From the cell containing the given text, extract its center point as (x, y) coordinate. 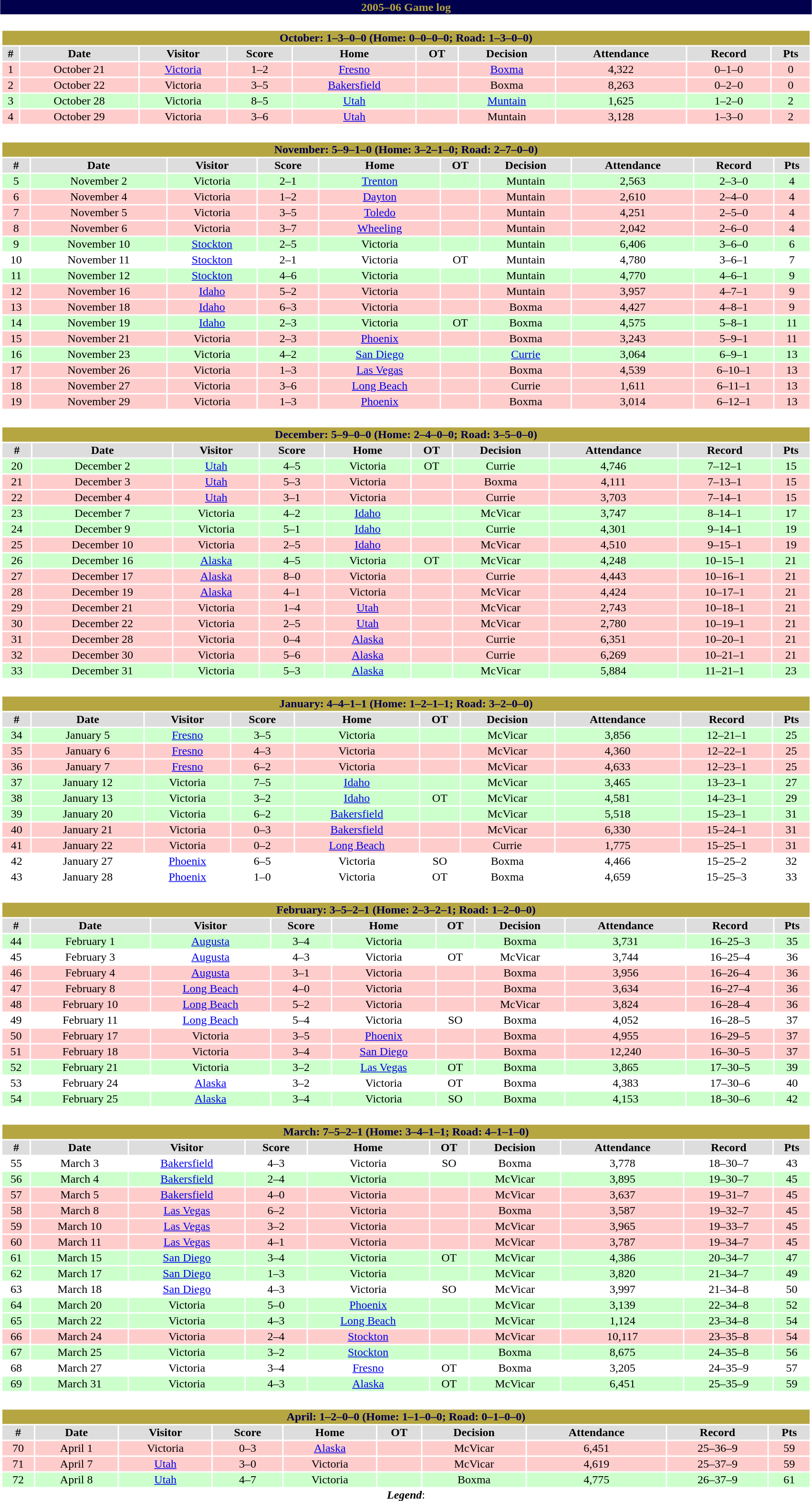
69 (16, 1384)
4,111 (614, 482)
10–17–1 (724, 592)
February 24 (91, 1083)
November 21 (98, 338)
January 7 (88, 767)
60 (16, 1242)
February 25 (91, 1099)
March 22 (80, 1321)
0–2–0 (729, 85)
January 12 (88, 782)
24–35–8 (729, 1352)
November 26 (98, 370)
November 10 (98, 244)
April 1 (76, 1449)
10–20–1 (724, 639)
4,510 (614, 545)
16–30–5 (730, 1051)
4,443 (614, 576)
3,747 (614, 513)
17–30–5 (730, 1068)
18–30–6 (730, 1099)
26 (17, 561)
5–9–1 (734, 338)
6,330 (618, 830)
24–35–9 (729, 1368)
February 17 (91, 1036)
12–21–1 (726, 735)
13–23–1 (726, 782)
February 10 (91, 1005)
November 6 (98, 229)
January 27 (88, 861)
12 (16, 292)
10–15–1 (724, 561)
34 (16, 735)
21–34–7 (729, 1274)
3,997 (622, 1289)
55 (16, 1163)
0–4 (292, 639)
6–3 (288, 307)
6–12–1 (734, 401)
4,746 (614, 466)
51 (16, 1051)
5–1 (292, 529)
March 11 (80, 1242)
4,775 (596, 1480)
3–6–1 (734, 260)
3,957 (633, 292)
3 (10, 101)
44 (16, 942)
4,153 (625, 1099)
November 29 (98, 401)
19–31–7 (729, 1195)
6,406 (633, 244)
23–34–8 (729, 1321)
1–0 (262, 877)
2–4–0 (734, 197)
3–6–0 (734, 244)
38 (16, 798)
December 2 (102, 466)
December 19 (102, 592)
10–18–1 (724, 608)
6,351 (614, 639)
4,386 (622, 1258)
January 5 (88, 735)
71 (18, 1464)
4–6 (288, 275)
14 (16, 323)
6–10–1 (734, 370)
66 (16, 1337)
November: 5–9–1–0 (Home: 3–2–1–0; Road: 2–7–0–0) (406, 149)
41 (16, 845)
February 21 (91, 1068)
January 6 (88, 751)
December 22 (102, 624)
3,205 (622, 1368)
February 11 (91, 1020)
Toledo (380, 212)
22–34–8 (729, 1305)
1–4 (292, 608)
March 25 (80, 1352)
68 (16, 1368)
3,064 (633, 355)
21–34–8 (729, 1289)
10–19–1 (724, 624)
March 3 (80, 1163)
0–2 (262, 845)
October 21 (79, 69)
February 1 (91, 942)
19–32–7 (729, 1211)
4,955 (625, 1036)
1,611 (633, 386)
8,675 (622, 1352)
65 (16, 1321)
November 16 (98, 292)
October 29 (79, 117)
April 8 (76, 1480)
January 20 (88, 814)
24 (17, 529)
December 9 (102, 529)
46 (16, 973)
1,775 (618, 845)
16–27–4 (730, 988)
14–23–1 (726, 798)
22 (17, 498)
62 (16, 1274)
3,243 (633, 338)
December 10 (102, 545)
12–22–1 (726, 751)
November 19 (98, 323)
February 3 (91, 957)
3,731 (625, 942)
2,610 (633, 197)
4,466 (618, 861)
5–4 (302, 1020)
19–34–7 (729, 1242)
15–25–1 (726, 845)
7–13–1 (724, 482)
December 31 (102, 671)
4,539 (633, 370)
16–25–4 (730, 957)
December 4 (102, 498)
3,824 (625, 1005)
Wheeling (380, 229)
October 22 (79, 85)
2,563 (633, 181)
9–15–1 (724, 545)
March 31 (80, 1384)
4,248 (614, 561)
7–12–1 (724, 466)
1,625 (621, 101)
4–6–1 (734, 275)
October: 1–3–0–0 (Home: 0–0–0–0; Road: 1–3–0–0) (406, 38)
1 (10, 69)
0–1–0 (729, 69)
58 (16, 1211)
5–8–1 (734, 323)
3,465 (618, 782)
2005–06 Game log (406, 7)
6–5 (262, 861)
December: 5–9–0–0 (Home: 2–4–0–0; Road: 3–5–0–0) (406, 435)
March 17 (80, 1274)
October 28 (79, 101)
November 2 (98, 181)
Dayton (380, 197)
28 (17, 592)
February 8 (91, 988)
15–25–3 (726, 877)
10 (16, 260)
16–26–4 (730, 973)
December 3 (102, 482)
2,743 (614, 608)
March 27 (80, 1368)
8–14–1 (724, 513)
5,518 (618, 814)
3,965 (622, 1226)
4,301 (614, 529)
November 12 (98, 275)
January 22 (88, 845)
3,820 (622, 1274)
4,322 (621, 69)
3,634 (625, 988)
16–25–3 (730, 942)
February: 3–5–2–1 (Home: 2–3–2–1; Road: 1–2–0–0) (406, 910)
8 (16, 229)
March 15 (80, 1258)
4,575 (633, 323)
3,865 (625, 1068)
1,124 (622, 1321)
4,770 (633, 275)
4,619 (596, 1464)
3,703 (614, 498)
6,269 (614, 655)
16–28–4 (730, 1005)
3,778 (622, 1163)
March 10 (80, 1226)
December 21 (102, 608)
15–23–1 (726, 814)
3,787 (622, 1242)
March 18 (80, 1289)
19–30–7 (729, 1179)
10–21–1 (724, 655)
12,240 (625, 1051)
January 13 (88, 798)
December 16 (102, 561)
November 23 (98, 355)
January 21 (88, 830)
4,424 (614, 592)
November 4 (98, 197)
November 27 (98, 386)
17–30–6 (730, 1083)
18 (16, 386)
4–7 (248, 1480)
1–3–0 (729, 117)
3,744 (625, 957)
6–11–1 (734, 386)
3,895 (622, 1179)
4,633 (618, 767)
2–5–0 (734, 212)
8–0 (292, 576)
16–28–5 (730, 1020)
25–36–9 (718, 1449)
10–16–1 (724, 576)
70 (18, 1449)
5–0 (276, 1305)
16–29–5 (730, 1036)
23–35–8 (729, 1337)
4,383 (625, 1083)
2–3–0 (734, 181)
19–33–7 (729, 1226)
December 30 (102, 655)
2–6–0 (734, 229)
4,360 (618, 751)
3,139 (622, 1305)
18–30–7 (729, 1163)
9–14–1 (724, 529)
March 8 (80, 1211)
3,014 (633, 401)
30 (17, 624)
64 (16, 1305)
4,659 (618, 877)
25–37–9 (718, 1464)
26–37–9 (718, 1480)
3–0 (248, 1464)
1–2–0 (729, 101)
2,042 (633, 229)
February 4 (91, 973)
8–5 (260, 101)
10,117 (622, 1337)
4,052 (625, 1020)
March 24 (80, 1337)
4,427 (633, 307)
20 (17, 466)
3,637 (622, 1195)
Trenton (380, 181)
11–21–1 (724, 671)
March 4 (80, 1179)
5–6 (292, 655)
7–5 (262, 782)
7–14–1 (724, 498)
12–23–1 (726, 767)
4–8–1 (734, 307)
72 (18, 1480)
December 28 (102, 639)
February 18 (91, 1051)
4,581 (618, 798)
January 28 (88, 877)
67 (16, 1352)
4,780 (633, 260)
December 17 (102, 576)
20–34–7 (729, 1258)
March 5 (80, 1195)
5 (16, 181)
2,780 (614, 624)
16 (16, 355)
8,263 (621, 85)
3,856 (618, 735)
March 20 (80, 1305)
15–24–1 (726, 830)
November 18 (98, 307)
5,884 (614, 671)
April 7 (76, 1464)
3,128 (621, 117)
63 (16, 1289)
4–7–1 (734, 292)
December 7 (102, 513)
3,956 (625, 973)
15–25–2 (726, 861)
November 5 (98, 212)
6–9–1 (734, 355)
January: 4–4–1–1 (Home: 1–2–1–1; Road: 3–2–0–0) (406, 704)
March: 7–5–2–1 (Home: 3–4–1–1; Road: 4–1–1–0) (406, 1132)
3–7 (288, 229)
November 11 (98, 260)
4,251 (633, 212)
48 (16, 1005)
April: 1–2–0–0 (Home: 1–1–0–0; Road: 0–1–0–0) (406, 1417)
25–35–9 (729, 1384)
3,587 (622, 1211)
53 (16, 1083)
